Detect which cell encompasses the target text, then output its [x, y] center coordinate. 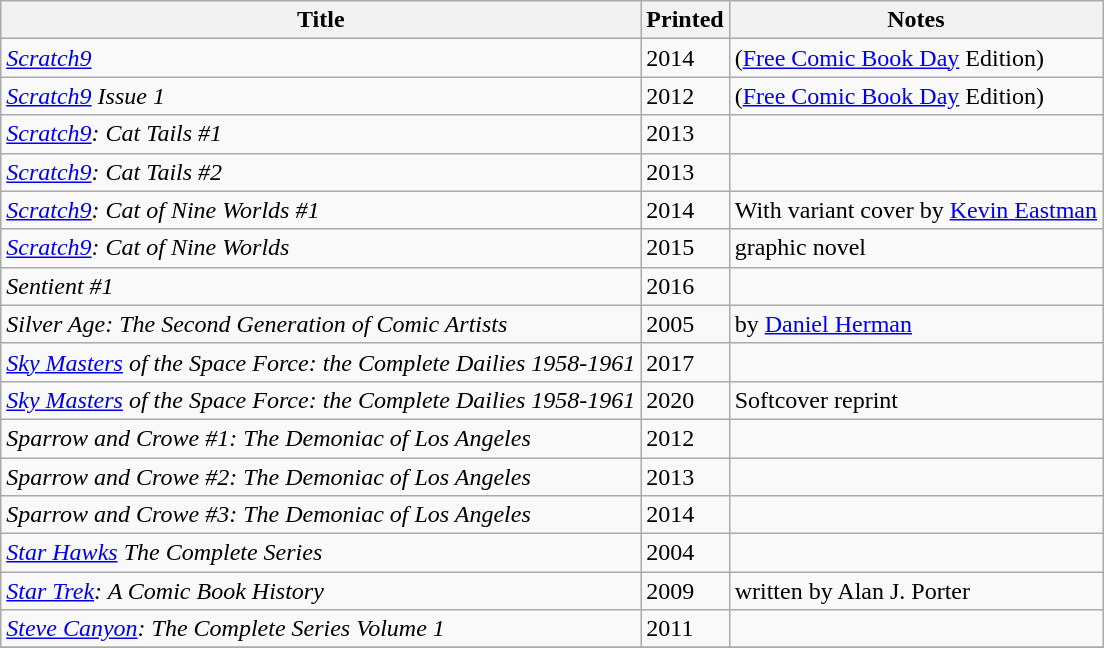
Sentient #1 [321, 286]
Notes [916, 20]
Scratch9 [321, 58]
Steve Canyon: The Complete Series Volume 1 [321, 629]
Star Hawks The Complete Series [321, 553]
2005 [685, 324]
Scratch9: Cat of Nine Worlds [321, 248]
Scratch9 Issue 1 [321, 96]
Scratch9: Cat Tails #1 [321, 134]
Softcover reprint [916, 400]
Silver Age: The Second Generation of Comic Artists [321, 324]
2004 [685, 553]
2015 [685, 248]
Sparrow and Crowe #2: The Demoniac of Los Angeles [321, 477]
2020 [685, 400]
Title [321, 20]
2011 [685, 629]
2009 [685, 591]
2016 [685, 286]
Star Trek: A Comic Book History [321, 591]
Sparrow and Crowe #1: The Demoniac of Los Angeles [321, 438]
With variant cover by Kevin Eastman [916, 210]
by Daniel Herman [916, 324]
Scratch9: Cat Tails #2 [321, 172]
Scratch9: Cat of Nine Worlds #1 [321, 210]
2017 [685, 362]
Printed [685, 20]
graphic novel [916, 248]
written by Alan J. Porter [916, 591]
Sparrow and Crowe #3: The Demoniac of Los Angeles [321, 515]
